Search for the cell housing the specified text and yield its [x, y] center coordinate. 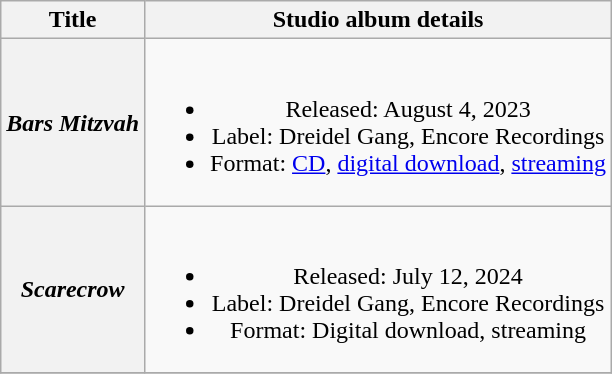
Bars Mitzvah [73, 122]
Studio album details [378, 20]
Released: August 4, 2023Label: Dreidel Gang, Encore RecordingsFormat: CD, digital download, streaming [378, 122]
Released: July 12, 2024Label: Dreidel Gang, Encore RecordingsFormat: Digital download, streaming [378, 290]
Scarecrow [73, 290]
Title [73, 20]
